Return the (X, Y) coordinate for the center point of the cell that contains the specified text.  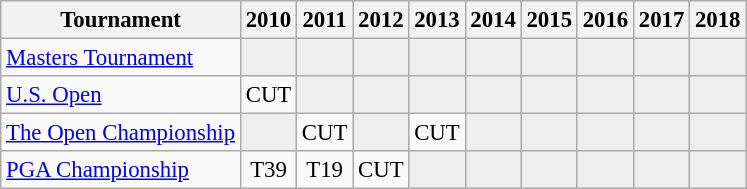
Masters Tournament (121, 58)
2016 (605, 20)
2014 (493, 20)
2017 (661, 20)
U.S. Open (121, 95)
2010 (268, 20)
Tournament (121, 20)
2018 (718, 20)
2015 (549, 20)
2011 (325, 20)
The Open Championship (121, 133)
2012 (381, 20)
PGA Championship (121, 170)
T19 (325, 170)
T39 (268, 170)
2013 (437, 20)
